Return [x, y] of the center of cell containing provided text 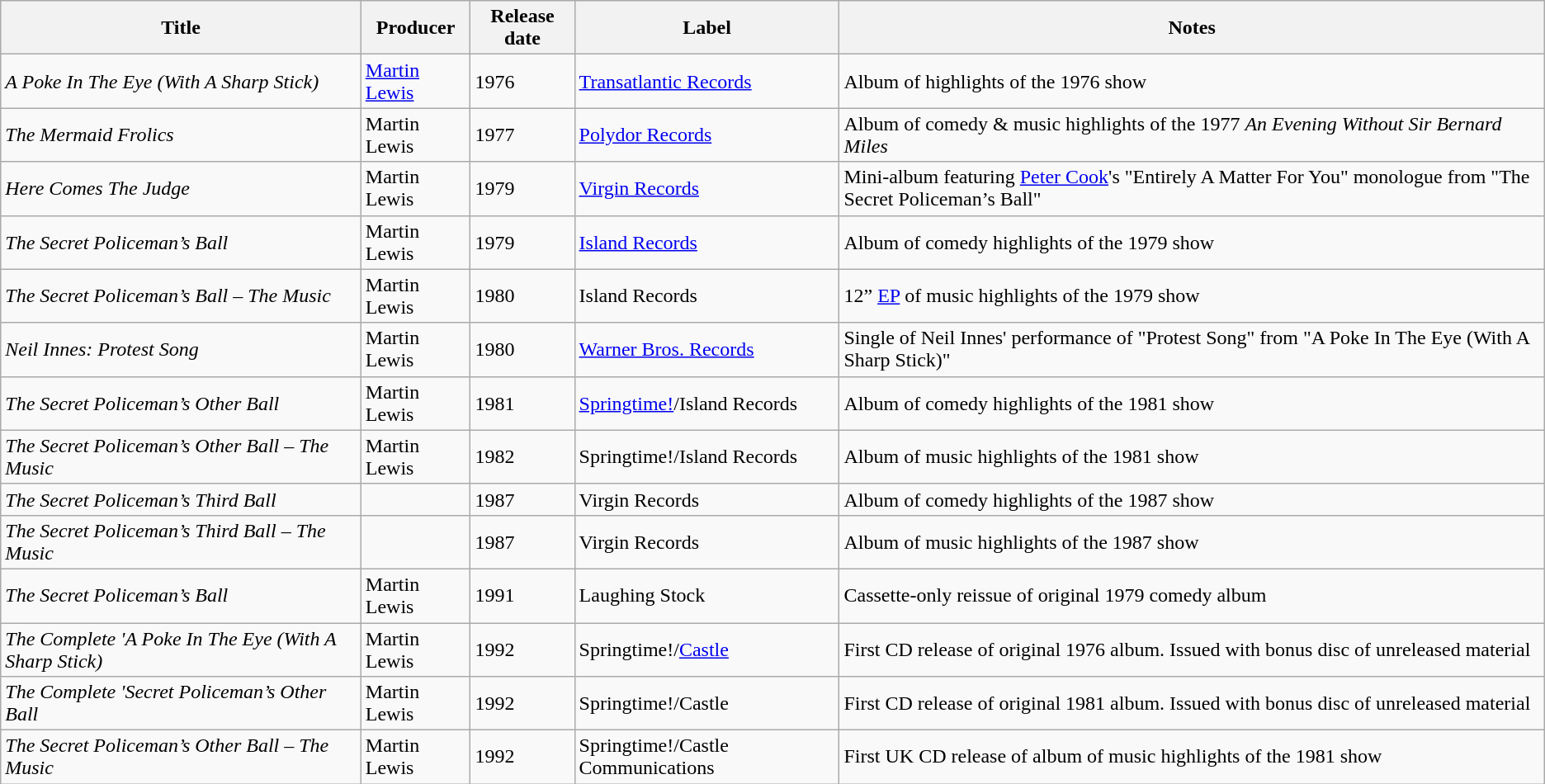
Album of comedy & music highlights of the 1977 An Evening Without Sir Bernard Miles [1192, 135]
Producer [416, 28]
Cassette-only reissue of original 1979 comedy album [1192, 596]
Mini-album featuring Peter Cook's "Entirely A Matter For You" monologue from "The Secret Policeman’s Ball" [1192, 188]
Neil Innes: Protest Song [182, 350]
The Secret Policeman’s Ball – The Music [182, 295]
Transatlantic Records [706, 81]
Label [706, 28]
Polydor Records [706, 135]
First UK CD release of album of music highlights of the 1981 show [1192, 758]
Title [182, 28]
The Complete 'Secret Policeman’s Other Ball [182, 703]
Album of comedy highlights of the 1987 show [1192, 499]
The Secret Policeman’s Third Ball [182, 499]
Album of music highlights of the 1987 show [1192, 541]
Warner Bros. Records [706, 350]
First CD release of original 1976 album. Issued with bonus disc of unreleased material [1192, 649]
Release date [522, 28]
The Secret Policeman’s Other Ball [182, 403]
1977 [522, 135]
1981 [522, 403]
Album of highlights of the 1976 show [1192, 81]
Single of Neil Innes' performance of "Protest Song" from "A Poke In The Eye (With A Sharp Stick)" [1192, 350]
1976 [522, 81]
Album of comedy highlights of the 1981 show [1192, 403]
12” EP of music highlights of the 1979 show [1192, 295]
Springtime!/Castle Communications [706, 758]
The Secret Policeman’s Third Ball – The Music [182, 541]
The Complete 'A Poke In The Eye (With A Sharp Stick) [182, 649]
First CD release of original 1981 album. Issued with bonus disc of unreleased material [1192, 703]
Here Comes The Judge [182, 188]
Notes [1192, 28]
1982 [522, 457]
A Poke In The Eye (With A Sharp Stick) [182, 81]
The Mermaid Frolics [182, 135]
Laughing Stock [706, 596]
Album of music highlights of the 1981 show [1192, 457]
Album of comedy highlights of the 1979 show [1192, 243]
1991 [522, 596]
